Provide the (x, y) coordinate of the cell's center where the given text is located.  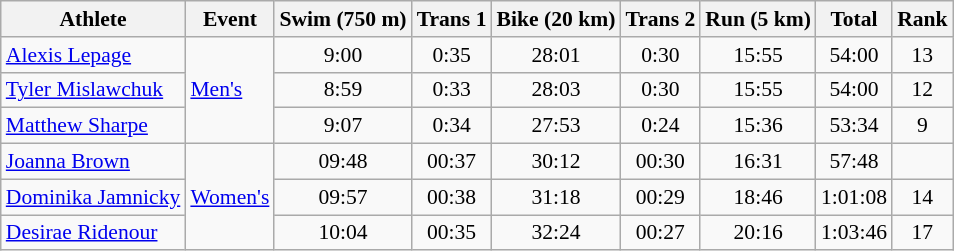
Swim (750 m) (342, 19)
0:34 (452, 126)
10:04 (342, 233)
Run (5 km) (758, 19)
1:03:46 (854, 233)
Men's (230, 90)
00:29 (660, 197)
9 (922, 126)
00:35 (452, 233)
Women's (230, 198)
Event (230, 19)
Joanna Brown (94, 162)
Athlete (94, 19)
Trans 2 (660, 19)
Trans 1 (452, 19)
27:53 (556, 126)
Dominika Jamnicky (94, 197)
9:07 (342, 126)
30:12 (556, 162)
Desirae Ridenour (94, 233)
32:24 (556, 233)
09:57 (342, 197)
00:38 (452, 197)
20:16 (758, 233)
9:00 (342, 55)
28:03 (556, 90)
57:48 (854, 162)
0:33 (452, 90)
Alexis Lepage (94, 55)
31:18 (556, 197)
00:37 (452, 162)
13 (922, 55)
0:24 (660, 126)
12 (922, 90)
28:01 (556, 55)
17 (922, 233)
Total (854, 19)
00:30 (660, 162)
09:48 (342, 162)
Matthew Sharpe (94, 126)
15:36 (758, 126)
0:35 (452, 55)
Tyler Mislawchuk (94, 90)
14 (922, 197)
16:31 (758, 162)
18:46 (758, 197)
53:34 (854, 126)
1:01:08 (854, 197)
8:59 (342, 90)
00:27 (660, 233)
Rank (922, 19)
Bike (20 km) (556, 19)
